Identify which cell holds the provided text, then report its (x, y) central coordinate. 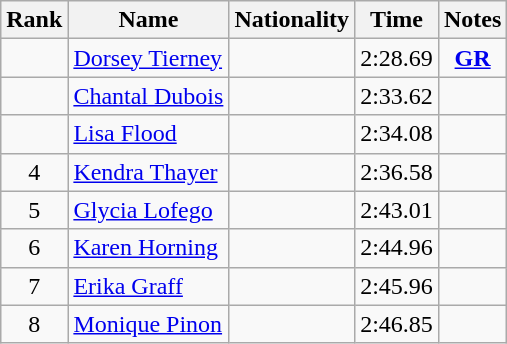
4 (34, 172)
2:33.62 (397, 96)
Karen Horning (148, 248)
6 (34, 248)
Notes (472, 20)
Name (148, 20)
Monique Pinon (148, 324)
Dorsey Tierney (148, 58)
Time (397, 20)
2:36.58 (397, 172)
Chantal Dubois (148, 96)
2:28.69 (397, 58)
2:46.85 (397, 324)
Nationality (292, 20)
GR (472, 58)
2:44.96 (397, 248)
8 (34, 324)
Erika Graff (148, 286)
2:45.96 (397, 286)
2:34.08 (397, 134)
Rank (34, 20)
5 (34, 210)
Lisa Flood (148, 134)
7 (34, 286)
2:43.01 (397, 210)
Glycia Lofego (148, 210)
Kendra Thayer (148, 172)
